Locate the cell with the specified text and output its [x, y] center coordinate. 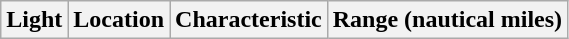
Light [34, 20]
Range (nautical miles) [447, 20]
Location [119, 20]
Characteristic [249, 20]
